From the cell containing the given text, extract its center point as [X, Y] coordinate. 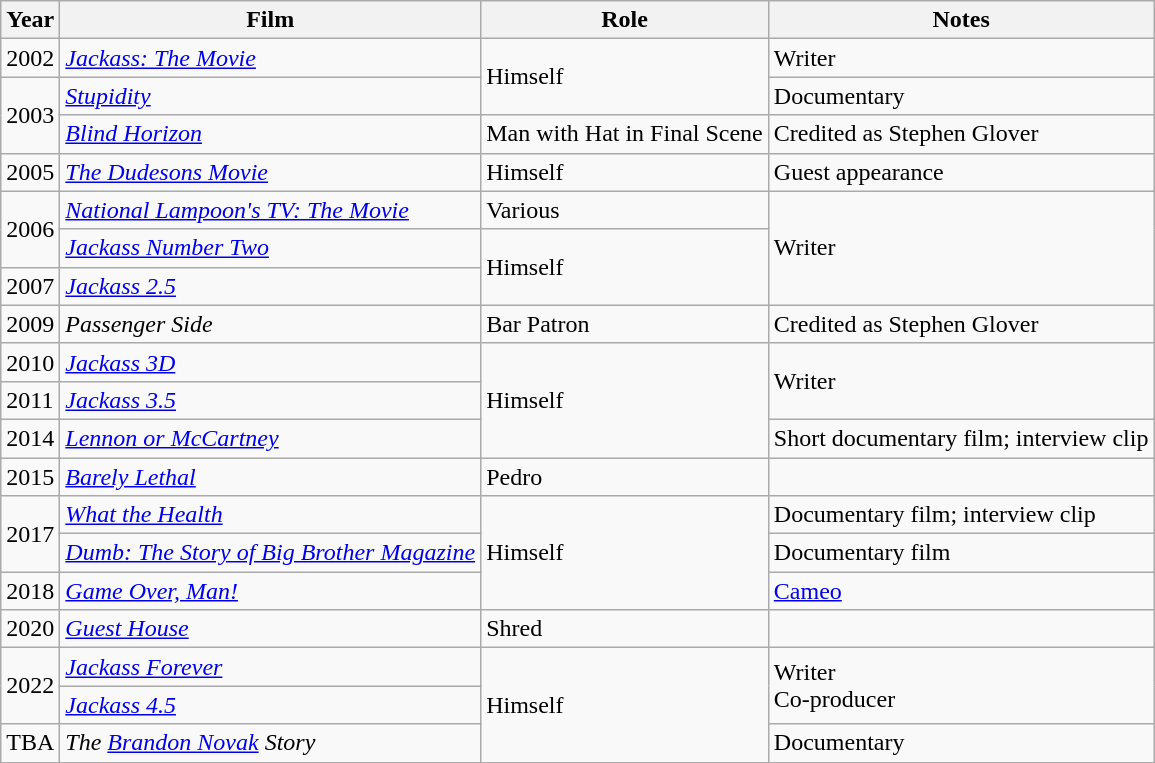
Year [30, 20]
Stupidity [270, 96]
The Brandon Novak Story [270, 743]
2020 [30, 629]
Guest House [270, 629]
2022 [30, 686]
Guest appearance [961, 172]
Shred [625, 629]
Man with Hat in Final Scene [625, 134]
2010 [30, 362]
Jackass Number Two [270, 248]
Short documentary film; interview clip [961, 438]
Game Over, Man! [270, 591]
2018 [30, 591]
2002 [30, 58]
Documentary film [961, 553]
2005 [30, 172]
Jackass 4.5 [270, 705]
Lennon or McCartney [270, 438]
National Lampoon's TV: The Movie [270, 210]
Film [270, 20]
What the Health [270, 515]
Notes [961, 20]
Jackass: The Movie [270, 58]
Blind Horizon [270, 134]
2015 [30, 477]
Barely Lethal [270, 477]
2009 [30, 324]
Bar Patron [625, 324]
2007 [30, 286]
TBA [30, 743]
Jackass 3.5 [270, 400]
Documentary film; interview clip [961, 515]
The Dudesons Movie [270, 172]
Pedro [625, 477]
Dumb: The Story of Big Brother Magazine [270, 553]
Cameo [961, 591]
Passenger Side [270, 324]
Various [625, 210]
2014 [30, 438]
Role [625, 20]
2006 [30, 229]
Jackass 2.5 [270, 286]
Jackass Forever [270, 667]
2003 [30, 115]
Jackass 3D [270, 362]
2011 [30, 400]
2017 [30, 534]
WriterCo-producer [961, 686]
